Extract the [x, y] coordinate from the center of the cell holding the provided text.  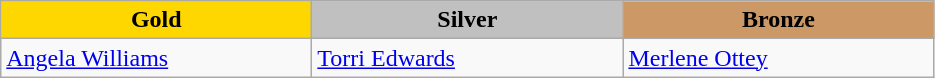
Gold [156, 20]
Merlene Ottey [778, 58]
Bronze [778, 20]
Angela Williams [156, 58]
Torri Edwards [468, 58]
Silver [468, 20]
